Determine the [x, y] coordinate at the center of the cell enclosing the given text.  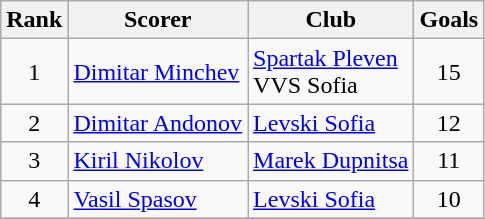
Kiril Nikolov [158, 161]
Vasil Spasov [158, 199]
11 [449, 161]
Scorer [158, 20]
Rank [34, 20]
4 [34, 199]
Club [331, 20]
2 [34, 123]
Dimitar Minchev [158, 72]
10 [449, 199]
Marek Dupnitsa [331, 161]
Goals [449, 20]
Spartak PlevenVVS Sofia [331, 72]
15 [449, 72]
1 [34, 72]
3 [34, 161]
Dimitar Andonov [158, 123]
12 [449, 123]
